Provide the [X, Y] coordinate of the cell's center where the given text is located.  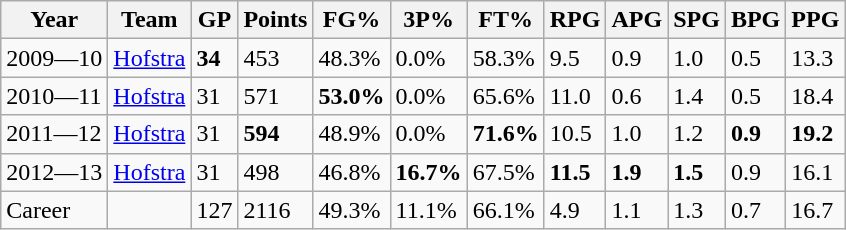
11.5 [575, 172]
34 [214, 58]
Points [276, 20]
APG [637, 20]
FG% [352, 20]
0.7 [755, 210]
49.3% [352, 210]
53.0% [352, 96]
2010—11 [54, 96]
1.1 [637, 210]
65.6% [506, 96]
594 [276, 134]
71.6% [506, 134]
19.2 [816, 134]
11.1% [428, 210]
13.3 [816, 58]
0.6 [637, 96]
2011—12 [54, 134]
Career [54, 210]
1.4 [697, 96]
Year [54, 20]
453 [276, 58]
BPG [755, 20]
18.4 [816, 96]
571 [276, 96]
58.3% [506, 58]
1.2 [697, 134]
16.1 [816, 172]
127 [214, 210]
48.9% [352, 134]
46.8% [352, 172]
498 [276, 172]
66.1% [506, 210]
2012—13 [54, 172]
GP [214, 20]
2116 [276, 210]
2009—10 [54, 58]
16.7% [428, 172]
9.5 [575, 58]
3P% [428, 20]
48.3% [352, 58]
11.0 [575, 96]
FT% [506, 20]
PPG [816, 20]
SPG [697, 20]
1.3 [697, 210]
4.9 [575, 210]
16.7 [816, 210]
1.9 [637, 172]
10.5 [575, 134]
RPG [575, 20]
67.5% [506, 172]
Team [150, 20]
1.5 [697, 172]
